Locate the cell with the specified text and output its [X, Y] center coordinate. 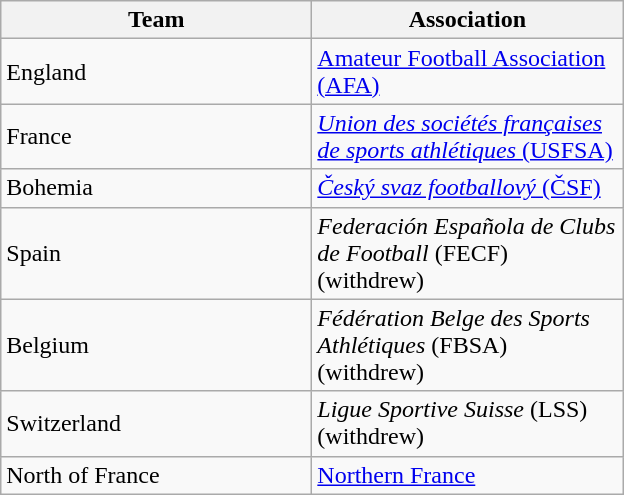
Spain [156, 253]
Switzerland [156, 424]
Český svaz footballový (ČSF) [468, 188]
Northern France [468, 475]
France [156, 136]
England [156, 72]
Union des sociétés françaises de sports athlétiques (USFSA) [468, 136]
Association [468, 20]
Ligue Sportive Suisse (LSS) (withdrew) [468, 424]
North of France [156, 475]
Belgium [156, 345]
Fédération Belge des Sports Athlétiques (FBSA) (withdrew) [468, 345]
Bohemia [156, 188]
Team [156, 20]
Amateur Football Association (AFA) [468, 72]
Federación Española de Clubs de Football (FECF) (withdrew) [468, 253]
